Extract the [X, Y] coordinate from the center of the cell holding the provided text.  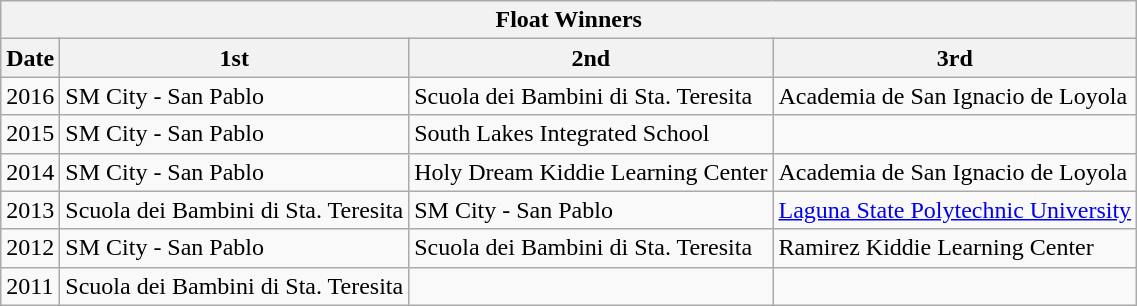
1st [234, 58]
Ramirez Kiddie Learning Center [955, 248]
2013 [30, 210]
2012 [30, 248]
South Lakes Integrated School [591, 134]
2015 [30, 134]
Holy Dream Kiddie Learning Center [591, 172]
Float Winners [569, 20]
Laguna State Polytechnic University [955, 210]
2016 [30, 96]
2014 [30, 172]
2nd [591, 58]
Date [30, 58]
2011 [30, 286]
3rd [955, 58]
